Output the (X, Y) coordinate of the center of the cell containing the given text.  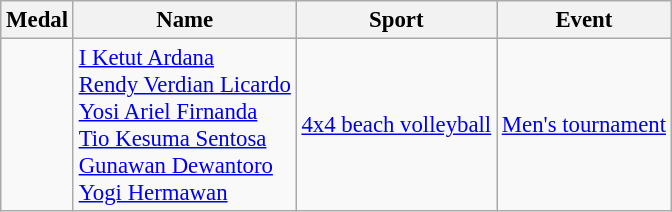
4x4 beach volleyball (396, 126)
Sport (396, 20)
Event (584, 20)
Medal (38, 20)
I Ketut ArdanaRendy Verdian LicardoYosi Ariel FirnandaTio Kesuma SentosaGunawan DewantoroYogi Hermawan (184, 126)
Men's tournament (584, 126)
Name (184, 20)
